For the text-containing cell, return its midpoint in [X, Y] coordinate format. 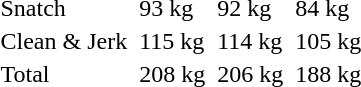
115 kg [172, 41]
114 kg [250, 41]
